Find where the given text appears and provide that cell's center as (X, Y) coordinate. 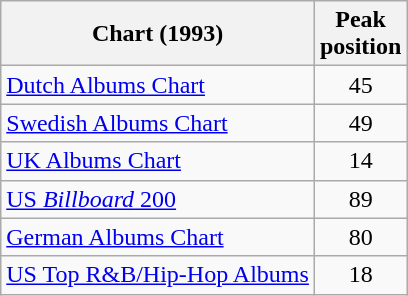
Dutch Albums Chart (158, 85)
Peakposition (360, 34)
US Billboard 200 (158, 199)
45 (360, 85)
80 (360, 237)
89 (360, 199)
18 (360, 275)
US Top R&B/Hip-Hop Albums (158, 275)
Chart (1993) (158, 34)
UK Albums Chart (158, 161)
Swedish Albums Chart (158, 123)
49 (360, 123)
German Albums Chart (158, 237)
14 (360, 161)
